For the text-containing cell, return its midpoint in [x, y] coordinate format. 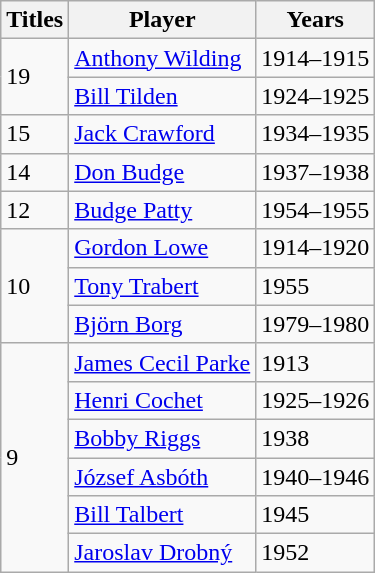
Player [162, 20]
1914–1920 [316, 248]
Tony Trabert [162, 286]
Bill Talbert [162, 515]
Gordon Lowe [162, 248]
15 [35, 134]
1954–1955 [316, 210]
Henri Cochet [162, 400]
1925–1926 [316, 400]
Bill Tilden [162, 96]
1952 [316, 553]
1924–1925 [316, 96]
14 [35, 172]
1938 [316, 438]
Don Budge [162, 172]
12 [35, 210]
1955 [316, 286]
Years [316, 20]
József Asbóth [162, 477]
Björn Borg [162, 324]
1979–1980 [316, 324]
Budge Patty [162, 210]
Jack Crawford [162, 134]
James Cecil Parke [162, 362]
Anthony Wilding [162, 58]
Bobby Riggs [162, 438]
1934–1935 [316, 134]
1940–1946 [316, 477]
Titles [35, 20]
19 [35, 77]
10 [35, 286]
1937–1938 [316, 172]
1913 [316, 362]
1914–1915 [316, 58]
9 [35, 457]
1945 [316, 515]
Jaroslav Drobný [162, 553]
